Extract the (x, y) coordinate from the center of the cell holding the provided text.  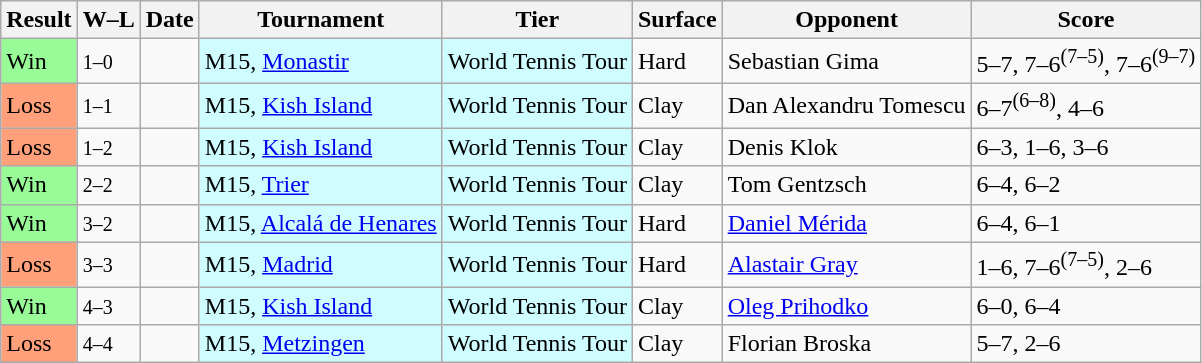
1–0 (108, 62)
Denis Klok (846, 147)
Score (1086, 20)
6–4, 6–2 (1086, 185)
3–3 (108, 264)
5–7, 7–6(7–5), 7–6(9–7) (1086, 62)
Oleg Prihodko (846, 306)
4–3 (108, 306)
1–2 (108, 147)
3–2 (108, 223)
M15, Trier (320, 185)
Result (39, 20)
Date (170, 20)
1–6, 7–6(7–5), 2–6 (1086, 264)
6–0, 6–4 (1086, 306)
1–1 (108, 106)
Alastair Gray (846, 264)
6–4, 6–1 (1086, 223)
Dan Alexandru Tomescu (846, 106)
6–7(6–8), 4–6 (1086, 106)
Opponent (846, 20)
M15, Alcalá de Henares (320, 223)
M15, Monastir (320, 62)
5–7, 2–6 (1086, 344)
M15, Madrid (320, 264)
6–3, 1–6, 3–6 (1086, 147)
M15, Metzingen (320, 344)
Tier (537, 20)
Daniel Mérida (846, 223)
W–L (108, 20)
Tom Gentzsch (846, 185)
Sebastian Gima (846, 62)
2–2 (108, 185)
Florian Broska (846, 344)
Tournament (320, 20)
Surface (677, 20)
4–4 (108, 344)
